Scan for the cell matching the given text and deliver its (X, Y) coordinate at center. 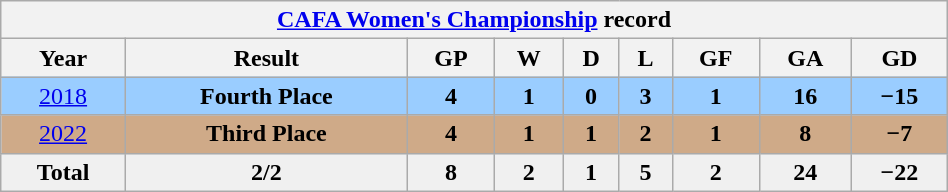
0 (591, 96)
3 (646, 96)
24 (805, 172)
W (528, 58)
−22 (900, 172)
Result (266, 58)
−15 (900, 96)
GD (900, 58)
2018 (64, 96)
Year (64, 58)
GP (450, 58)
Fourth Place (266, 96)
GF (716, 58)
16 (805, 96)
Third Place (266, 134)
−7 (900, 134)
2022 (64, 134)
5 (646, 172)
CAFA Women's Championship record (474, 20)
Total (64, 172)
2/2 (266, 172)
L (646, 58)
D (591, 58)
GA (805, 58)
